Return the [X, Y] coordinate for the center point of the cell that contains the specified text.  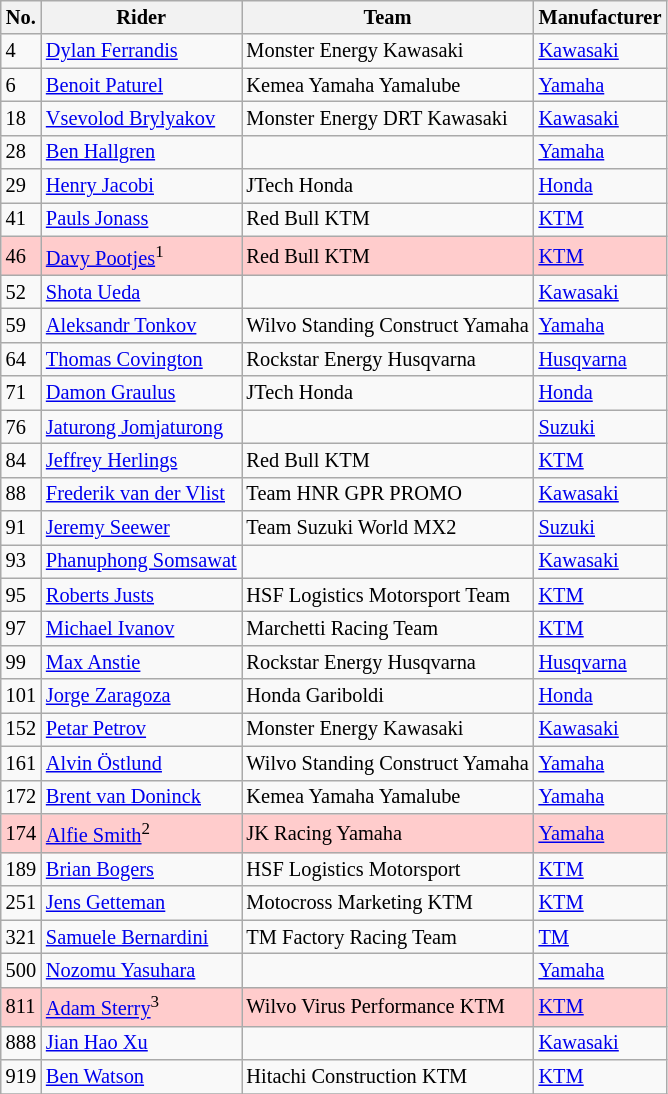
Ben Watson [142, 1077]
Jorge Zaragoza [142, 696]
76 [21, 427]
152 [21, 729]
161 [21, 763]
Team [388, 17]
Wilvo Virus Performance KTM [388, 1006]
18 [21, 118]
84 [21, 460]
189 [21, 869]
174 [21, 832]
Brian Bogers [142, 869]
Roberts Justs [142, 595]
Shota Ueda [142, 292]
Motocross Marketing KTM [388, 903]
Jeffrey Herlings [142, 460]
6 [21, 85]
Monster Energy DRT Kawasaki [388, 118]
Alvin Östlund [142, 763]
Hitachi Construction KTM [388, 1077]
Frederik van der Vlist [142, 494]
4 [21, 51]
Samuele Bernardini [142, 937]
500 [21, 970]
Ben Hallgren [142, 152]
Brent van Doninck [142, 797]
101 [21, 696]
Jens Getteman [142, 903]
Team HNR GPR PROMO [388, 494]
99 [21, 662]
Pauls Jonass [142, 219]
29 [21, 186]
888 [21, 1043]
251 [21, 903]
Marchetti Racing Team [388, 628]
Benoit Paturel [142, 85]
Rider [142, 17]
Team Suzuki World MX2 [388, 527]
Petar Petrov [142, 729]
91 [21, 527]
Phanuphong Somsawat [142, 561]
Nozomu Yasuhara [142, 970]
46 [21, 256]
Davy Pootjes1 [142, 256]
88 [21, 494]
Jian Hao Xu [142, 1043]
Honda Gariboldi [388, 696]
41 [21, 219]
71 [21, 393]
172 [21, 797]
28 [21, 152]
Adam Sterry3 [142, 1006]
Henry Jacobi [142, 186]
52 [21, 292]
919 [21, 1077]
Jaturong Jomjaturong [142, 427]
HSF Logistics Motorsport Team [388, 595]
TM [600, 937]
Alfie Smith2 [142, 832]
Vsevolod Brylyakov [142, 118]
Damon Graulus [142, 393]
811 [21, 1006]
Manufacturer [600, 17]
No. [21, 17]
64 [21, 359]
321 [21, 937]
Dylan Ferrandis [142, 51]
95 [21, 595]
Thomas Covington [142, 359]
97 [21, 628]
93 [21, 561]
Max Anstie [142, 662]
JK Racing Yamaha [388, 832]
59 [21, 326]
Aleksandr Tonkov [142, 326]
TM Factory Racing Team [388, 937]
HSF Logistics Motorsport [388, 869]
Michael Ivanov [142, 628]
Jeremy Seewer [142, 527]
